Detect which cell encompasses the target text, then output its (x, y) center coordinate. 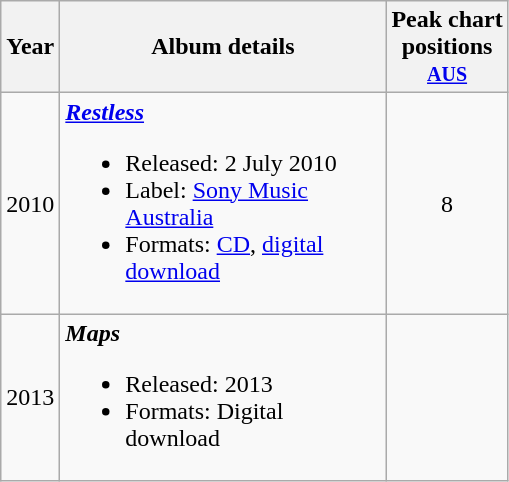
8 (447, 204)
Year (30, 47)
MapsReleased: 2013Formats: Digital download (223, 398)
Peak chartpositionsAUS (447, 47)
RestlessReleased: 2 July 2010Label: Sony Music AustraliaFormats: CD, digital download (223, 204)
2013 (30, 398)
2010 (30, 204)
Album details (223, 47)
